Find where the given text appears and provide that cell's center as [x, y] coordinate. 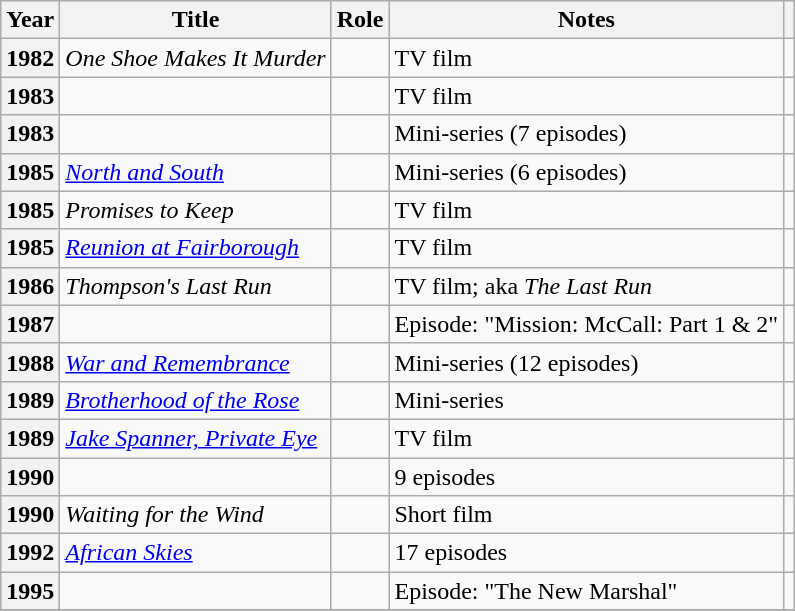
1987 [30, 324]
Episode: "The New Marshal" [586, 591]
1988 [30, 362]
Short film [586, 515]
Mini-series (6 episodes) [586, 172]
17 episodes [586, 553]
Thompson's Last Run [196, 286]
TV film; aka The Last Run [586, 286]
Promises to Keep [196, 210]
Year [30, 20]
War and Remembrance [196, 362]
1992 [30, 553]
Reunion at Fairborough [196, 248]
1982 [30, 58]
Notes [586, 20]
Role [360, 20]
1995 [30, 591]
Mini-series (7 episodes) [586, 134]
One Shoe Makes It Murder [196, 58]
Title [196, 20]
Mini-series [586, 400]
Brotherhood of the Rose [196, 400]
Jake Spanner, Private Eye [196, 438]
North and South [196, 172]
Waiting for the Wind [196, 515]
1986 [30, 286]
9 episodes [586, 477]
Mini-series (12 episodes) [586, 362]
African Skies [196, 553]
Episode: "Mission: McCall: Part 1 & 2" [586, 324]
